For the text-containing cell, return its midpoint in [X, Y] coordinate format. 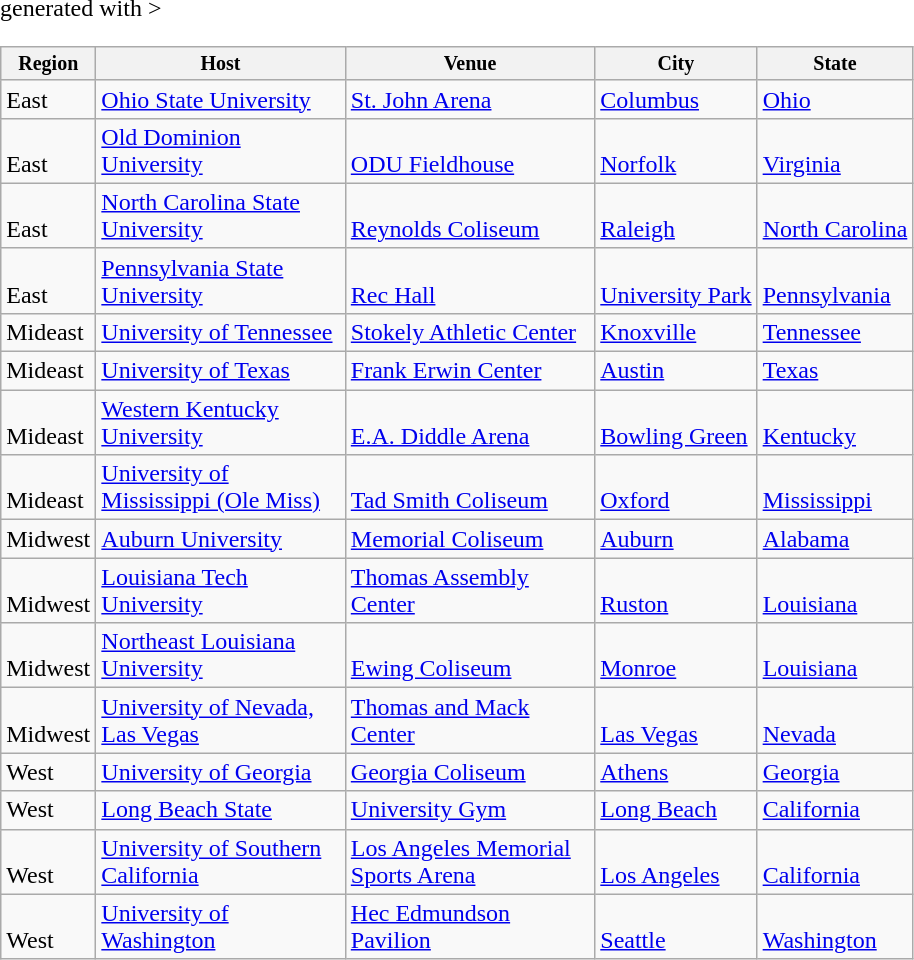
Auburn University [220, 539]
Reynolds Coliseum [470, 216]
University of Georgia [220, 772]
Hec Edmundson Pavilion [470, 926]
Long Beach State [220, 810]
State [835, 64]
University of Tennessee [220, 332]
Memorial Coliseum [470, 539]
North Carolina [835, 216]
Athens [676, 772]
Los Angeles [676, 862]
Northeast Louisiana University [220, 656]
Ohio State University [220, 99]
Georgia [835, 772]
Bowling Green [676, 422]
Ohio [835, 99]
Auburn [676, 539]
Raleigh [676, 216]
Stokely Athletic Center [470, 332]
Rec Hall [470, 280]
Frank Erwin Center [470, 371]
Tad Smith Coliseum [470, 488]
Alabama [835, 539]
Austin [676, 371]
Knoxville [676, 332]
University of Nevada, Las Vegas [220, 720]
Seattle [676, 926]
Tennessee [835, 332]
Columbus [676, 99]
Georgia Coliseum [470, 772]
Old Dominion University [220, 150]
University of Mississippi (Ole Miss) [220, 488]
Ewing Coliseum [470, 656]
Louisiana Tech University [220, 590]
University Gym [470, 810]
Venue [470, 64]
Host [220, 64]
Ruston [676, 590]
University of Texas [220, 371]
Las Vegas [676, 720]
Long Beach [676, 810]
University of Southern California [220, 862]
City [676, 64]
E.A. Diddle Arena [470, 422]
Los Angeles Memorial Sports Arena [470, 862]
University Park [676, 280]
St. John Arena [470, 99]
Norfolk [676, 150]
Nevada [835, 720]
Thomas and Mack Center [470, 720]
Oxford [676, 488]
Western Kentucky University [220, 422]
Region [48, 64]
Washington [835, 926]
Monroe [676, 656]
Mississippi [835, 488]
North Carolina State University [220, 216]
ODU Fieldhouse [470, 150]
Virginia [835, 150]
Texas [835, 371]
Pennsylvania State University [220, 280]
University of Washington [220, 926]
Kentucky [835, 422]
Pennsylvania [835, 280]
Thomas Assembly Center [470, 590]
